Find where the given text appears and provide that cell's center as [X, Y] coordinate. 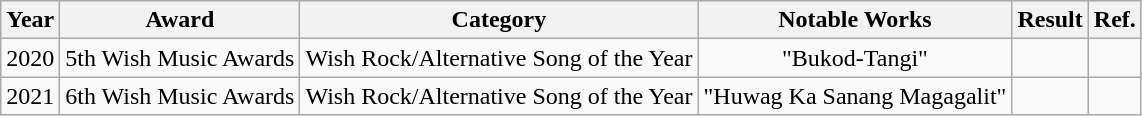
2020 [30, 58]
Result [1050, 20]
"Bukod-Tangi" [855, 58]
2021 [30, 96]
"Huwag Ka Sanang Magagalit" [855, 96]
Award [180, 20]
5th Wish Music Awards [180, 58]
6th Wish Music Awards [180, 96]
Notable Works [855, 20]
Ref. [1114, 20]
Category [499, 20]
Year [30, 20]
